Locate the cell with the specified text and output its (x, y) center coordinate. 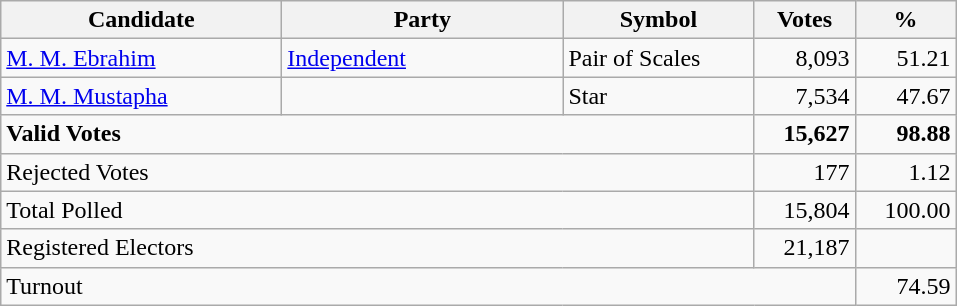
47.67 (906, 96)
Turnout (428, 286)
177 (804, 172)
8,093 (804, 58)
98.88 (906, 134)
Rejected Votes (378, 172)
100.00 (906, 210)
51.21 (906, 58)
Votes (804, 20)
15,627 (804, 134)
Party (422, 20)
M. M. Ebrahim (142, 58)
M. M. Mustapha (142, 96)
Symbol (658, 20)
7,534 (804, 96)
74.59 (906, 286)
Pair of Scales (658, 58)
% (906, 20)
15,804 (804, 210)
21,187 (804, 248)
1.12 (906, 172)
Registered Electors (378, 248)
Valid Votes (378, 134)
Star (658, 96)
Candidate (142, 20)
Total Polled (378, 210)
Independent (422, 58)
